Return the (X, Y) coordinate for the center point of the cell that contains the specified text.  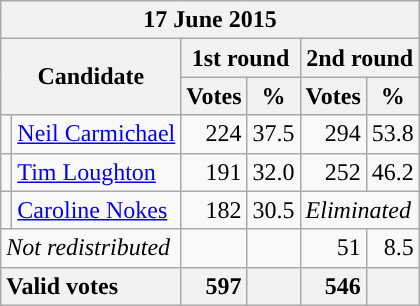
46.2 (392, 172)
37.5 (274, 134)
182 (214, 210)
546 (333, 286)
30.5 (274, 210)
Valid votes (91, 286)
32.0 (274, 172)
51 (333, 248)
1st round (240, 58)
597 (214, 286)
8.5 (392, 248)
53.8 (392, 134)
294 (333, 134)
Tim Loughton (96, 172)
Not redistributed (91, 248)
191 (214, 172)
Eliminated (360, 210)
Candidate (91, 77)
Caroline Nokes (96, 210)
252 (333, 172)
224 (214, 134)
Neil Carmichael (96, 134)
2nd round (360, 58)
17 June 2015 (210, 20)
